Return (x, y) of the center of cell containing provided text 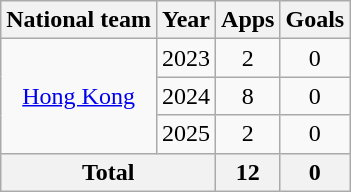
2023 (186, 58)
Total (108, 172)
2024 (186, 96)
8 (248, 96)
Apps (248, 20)
12 (248, 172)
Year (186, 20)
National team (79, 20)
Goals (315, 20)
Hong Kong (79, 96)
2025 (186, 134)
